For the text-containing cell, return its midpoint in (X, Y) coordinate format. 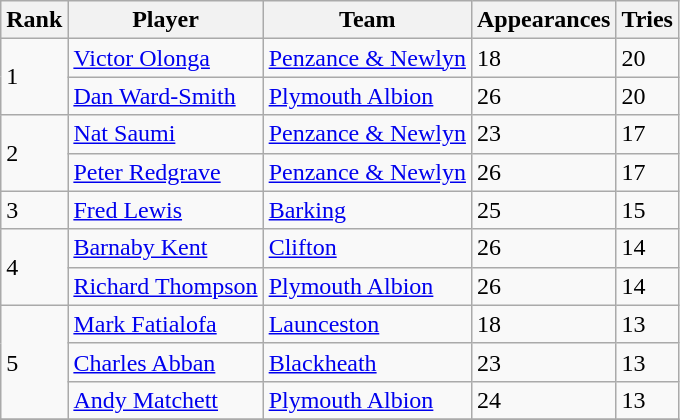
Peter Redgrave (166, 172)
Fred Lewis (166, 210)
Player (166, 20)
Tries (648, 20)
3 (34, 210)
Team (367, 20)
25 (543, 210)
Blackheath (367, 362)
15 (648, 210)
Mark Fatialofa (166, 324)
Nat Saumi (166, 134)
Appearances (543, 20)
Dan Ward-Smith (166, 96)
Andy Matchett (166, 400)
24 (543, 400)
4 (34, 267)
5 (34, 362)
Charles Abban (166, 362)
Richard Thompson (166, 286)
Launceston (367, 324)
2 (34, 153)
Victor Olonga (166, 58)
Barnaby Kent (166, 248)
1 (34, 77)
Barking (367, 210)
Clifton (367, 248)
Rank (34, 20)
